Return the (x, y) coordinate for the center point of the cell that contains the specified text.  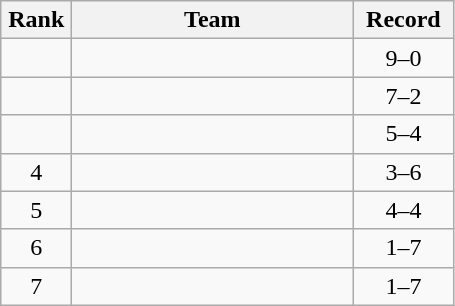
Team (212, 20)
7–2 (404, 96)
3–6 (404, 172)
4 (36, 172)
5 (36, 210)
6 (36, 248)
Record (404, 20)
7 (36, 286)
9–0 (404, 58)
5–4 (404, 134)
4–4 (404, 210)
Rank (36, 20)
